Locate the cell with the specified text and output its (x, y) center coordinate. 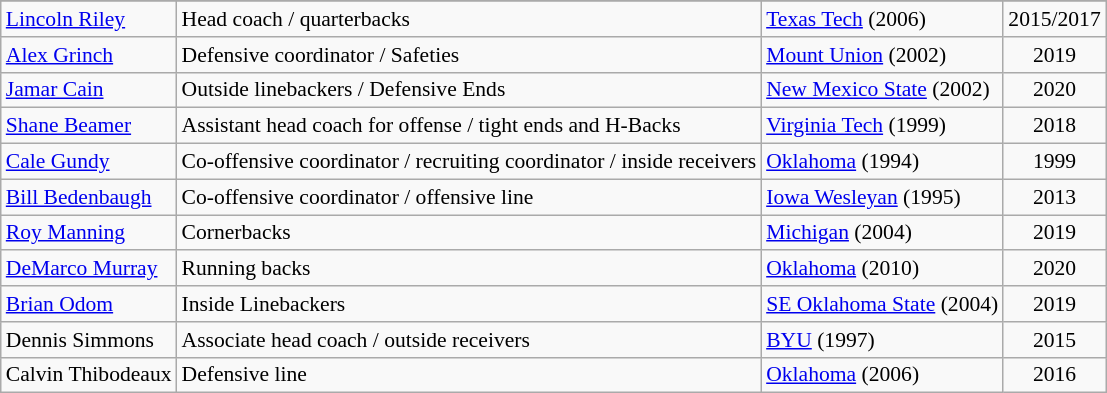
Jamar Cain (89, 90)
Shane Beamer (89, 126)
New Mexico State (2002) (882, 90)
Oklahoma (2006) (882, 375)
Alex Grinch (89, 55)
Calvin Thibodeaux (89, 375)
2018 (1054, 126)
Outside linebackers / Defensive Ends (470, 90)
Iowa Wesleyan (1995) (882, 197)
1999 (1054, 162)
Inside Linebackers (470, 304)
Mount Union (2002) (882, 55)
Bill Bedenbaugh (89, 197)
Oklahoma (2010) (882, 269)
Cale Gundy (89, 162)
Texas Tech (2006) (882, 19)
Associate head coach / outside receivers (470, 340)
Co-offensive coordinator / offensive line (470, 197)
BYU (1997) (882, 340)
Brian Odom (89, 304)
Defensive coordinator / Safeties (470, 55)
2015/2017 (1054, 19)
Dennis Simmons (89, 340)
2013 (1054, 197)
Assistant head coach for offense / tight ends and H-Backs (470, 126)
Michigan (2004) (882, 233)
Roy Manning (89, 233)
Lincoln Riley (89, 19)
Defensive line (470, 375)
2015 (1054, 340)
Virginia Tech (1999) (882, 126)
SE Oklahoma State (2004) (882, 304)
Running backs (470, 269)
Head coach / quarterbacks (470, 19)
Cornerbacks (470, 233)
Oklahoma (1994) (882, 162)
DeMarco Murray (89, 269)
2016 (1054, 375)
Co-offensive coordinator / recruiting coordinator / inside receivers (470, 162)
